Return [X, Y] of the center of cell containing provided text 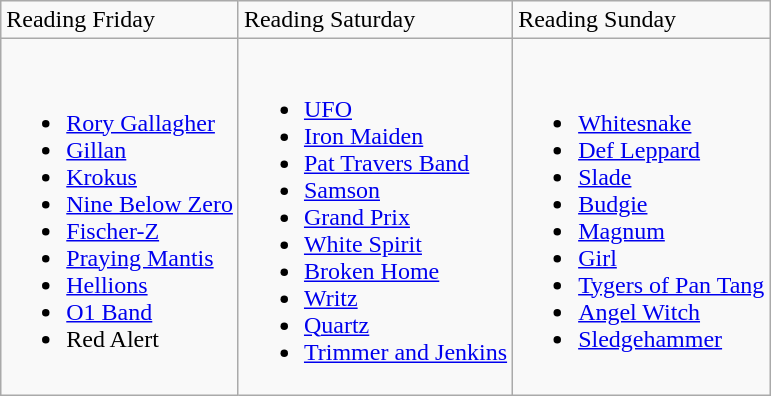
Reading Saturday [375, 20]
UFOIron MaidenPat Travers BandSamsonGrand PrixWhite SpiritBroken HomeWritzQuartzTrimmer and Jenkins [375, 217]
Rory GallagherGillanKrokusNine Below ZeroFischer-ZPraying MantisHellionsO1 BandRed Alert [120, 217]
Reading Friday [120, 20]
WhitesnakeDef LeppardSladeBudgieMagnumGirlTygers of Pan TangAngel WitchSledgehammer [642, 217]
Reading Sunday [642, 20]
